Output the [x, y] coordinate of the center of the cell containing the given text.  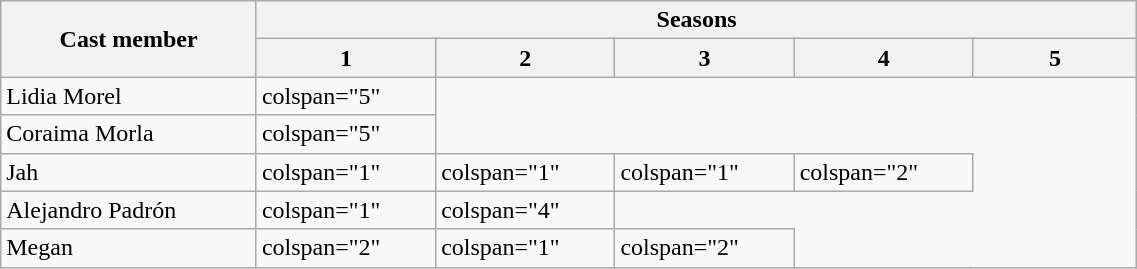
Seasons [696, 20]
Coraima Morla [129, 134]
Cast member [129, 39]
Jah [129, 172]
colspan="4" [526, 210]
Megan [129, 248]
3 [704, 58]
Lidia Morel [129, 96]
Alejandro Padrón [129, 210]
4 [884, 58]
5 [1054, 58]
1 [346, 58]
2 [526, 58]
